Find where the given text appears and provide that cell's center as [x, y] coordinate. 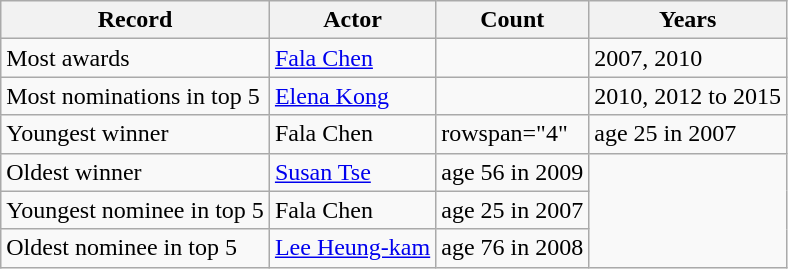
age 56 in 2009 [512, 172]
Count [512, 20]
Elena Kong [352, 96]
Most awards [136, 58]
2010, 2012 to 2015 [688, 96]
Youngest nominee in top 5 [136, 210]
Susan Tse [352, 172]
age 76 in 2008 [512, 248]
Most nominations in top 5 [136, 96]
Years [688, 20]
Lee Heung-kam [352, 248]
Oldest nominee in top 5 [136, 248]
Youngest winner [136, 134]
2007, 2010 [688, 58]
Oldest winner [136, 172]
Record [136, 20]
Actor [352, 20]
rowspan="4" [512, 134]
